Return the [X, Y] coordinate for the center point of the cell that contains the specified text.  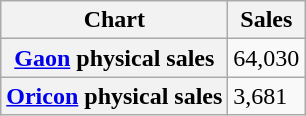
Gaon physical sales [114, 58]
Sales [266, 20]
64,030 [266, 58]
3,681 [266, 96]
Chart [114, 20]
Oricon physical sales [114, 96]
